Provide the [x, y] coordinate of the cell's center where the given text is located.  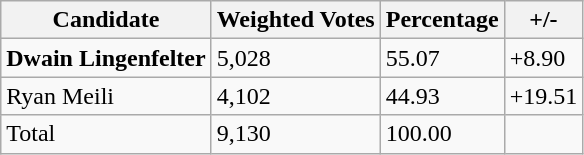
Candidate [106, 20]
+/- [544, 20]
44.93 [442, 96]
+19.51 [544, 96]
+8.90 [544, 58]
Dwain Lingenfelter [106, 58]
100.00 [442, 134]
Percentage [442, 20]
55.07 [442, 58]
5,028 [296, 58]
9,130 [296, 134]
Total [106, 134]
Weighted Votes [296, 20]
4,102 [296, 96]
Ryan Meili [106, 96]
